Scan for the cell matching the given text and deliver its (X, Y) coordinate at center. 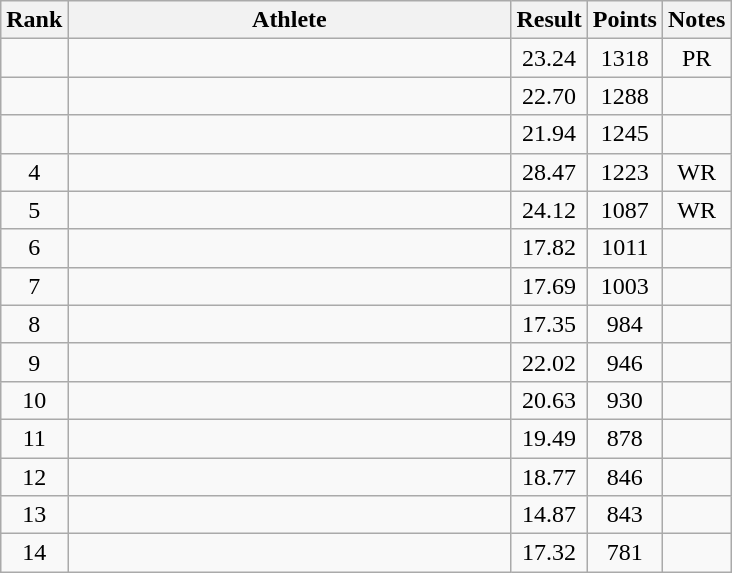
24.12 (549, 210)
13 (34, 515)
4 (34, 172)
781 (624, 553)
1245 (624, 134)
19.49 (549, 438)
878 (624, 438)
Athlete (290, 20)
1087 (624, 210)
21.94 (549, 134)
11 (34, 438)
1003 (624, 286)
1288 (624, 96)
1011 (624, 248)
14.87 (549, 515)
846 (624, 477)
5 (34, 210)
Points (624, 20)
17.82 (549, 248)
22.02 (549, 362)
18.77 (549, 477)
8 (34, 324)
17.35 (549, 324)
843 (624, 515)
984 (624, 324)
Rank (34, 20)
1318 (624, 58)
17.32 (549, 553)
PR (696, 58)
10 (34, 400)
9 (34, 362)
6 (34, 248)
930 (624, 400)
946 (624, 362)
Notes (696, 20)
17.69 (549, 286)
1223 (624, 172)
20.63 (549, 400)
12 (34, 477)
Result (549, 20)
7 (34, 286)
22.70 (549, 96)
14 (34, 553)
28.47 (549, 172)
23.24 (549, 58)
